From the cell containing the given text, extract its center point as (x, y) coordinate. 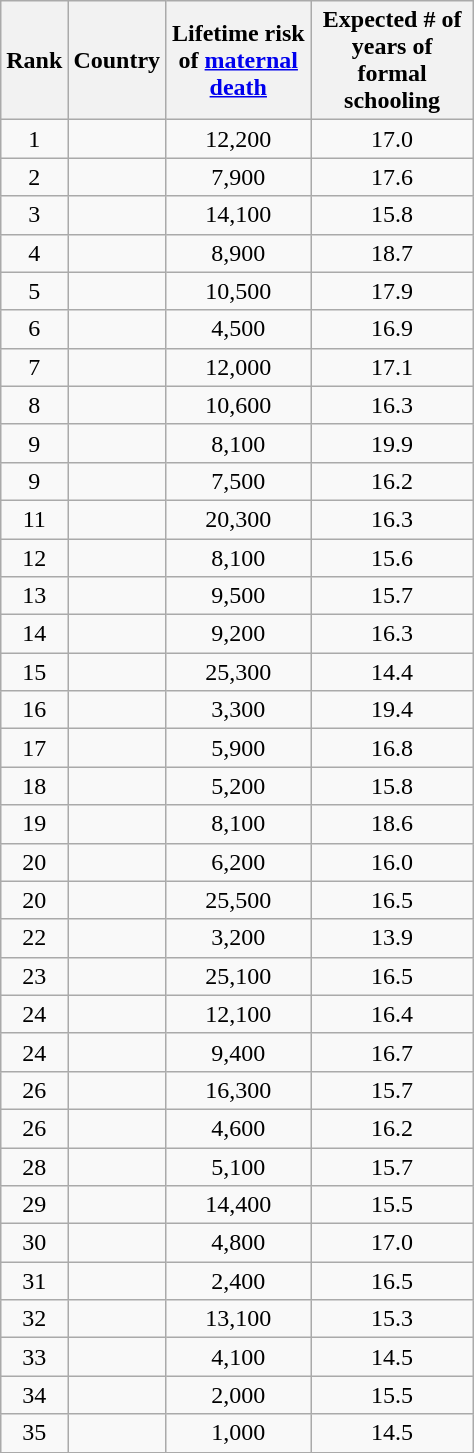
1 (34, 139)
16 (34, 710)
9,200 (238, 634)
3 (34, 215)
16.0 (392, 862)
4,600 (238, 1128)
6,200 (238, 862)
16.4 (392, 1014)
5 (34, 291)
33 (34, 1357)
18.7 (392, 253)
23 (34, 976)
15.3 (392, 1319)
4,800 (238, 1243)
4 (34, 253)
7,500 (238, 481)
17.9 (392, 291)
25,300 (238, 672)
16.7 (392, 1052)
35 (34, 1433)
14,100 (238, 215)
18.6 (392, 824)
7,900 (238, 177)
12,100 (238, 1014)
Lifetime risk of maternal death (238, 60)
10,600 (238, 405)
13,100 (238, 1319)
29 (34, 1205)
13 (34, 596)
31 (34, 1281)
25,100 (238, 976)
11 (34, 519)
8 (34, 405)
28 (34, 1167)
17.1 (392, 367)
4,100 (238, 1357)
14 (34, 634)
2,400 (238, 1281)
9,500 (238, 596)
16.9 (392, 329)
2 (34, 177)
16,300 (238, 1090)
12 (34, 557)
1,000 (238, 1433)
17.6 (392, 177)
18 (34, 786)
19.9 (392, 443)
6 (34, 329)
15.6 (392, 557)
12,200 (238, 139)
2,000 (238, 1395)
34 (34, 1395)
Country (117, 60)
25,500 (238, 900)
3,200 (238, 938)
30 (34, 1243)
17 (34, 748)
19.4 (392, 710)
22 (34, 938)
16.8 (392, 748)
32 (34, 1319)
10,500 (238, 291)
5,900 (238, 748)
9,400 (238, 1052)
4,500 (238, 329)
19 (34, 824)
7 (34, 367)
Expected # of years of formal schooling (392, 60)
14.4 (392, 672)
14,400 (238, 1205)
8,900 (238, 253)
13.9 (392, 938)
15 (34, 672)
12,000 (238, 367)
5,200 (238, 786)
Rank (34, 60)
20,300 (238, 519)
5,100 (238, 1167)
3,300 (238, 710)
